Determine the (x, y) coordinate at the center of the cell enclosing the given text.  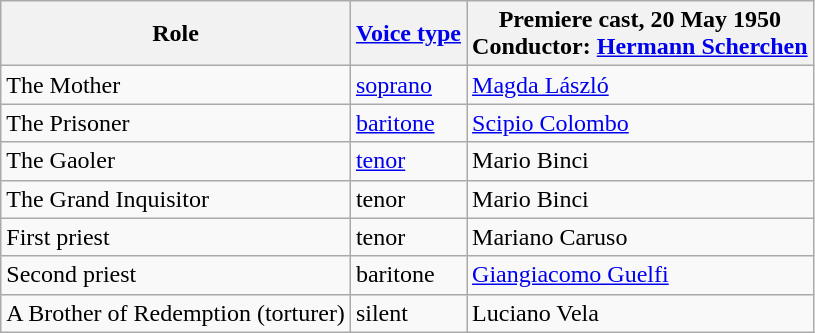
The Prisoner (176, 123)
Giangiacomo Guelfi (640, 275)
Luciano Vela (640, 313)
Voice type (408, 34)
Magda László (640, 85)
Premiere cast, 20 May 1950Conductor: Hermann Scherchen (640, 34)
The Gaoler (176, 161)
First priest (176, 237)
The Mother (176, 85)
Role (176, 34)
soprano (408, 85)
A Brother of Redemption (torturer) (176, 313)
Scipio Colombo (640, 123)
Mariano Caruso (640, 237)
Second priest (176, 275)
silent (408, 313)
The Grand Inquisitor (176, 199)
